Pinpoint the cell where the given text exists, returning its (x, y) midpoint coordinate. 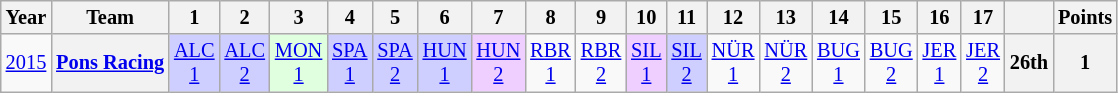
Points (1085, 17)
RBR1 (550, 63)
BUG1 (838, 63)
HUN2 (498, 63)
26th (1029, 63)
JER1 (940, 63)
JER2 (983, 63)
14 (838, 17)
9 (601, 17)
Year (26, 17)
7 (498, 17)
NÜR2 (786, 63)
13 (786, 17)
SPA2 (394, 63)
3 (298, 17)
17 (983, 17)
HUN1 (445, 63)
ALC2 (244, 63)
MON1 (298, 63)
Team (110, 17)
16 (940, 17)
SIL1 (646, 63)
ALC1 (194, 63)
NÜR1 (734, 63)
15 (892, 17)
10 (646, 17)
11 (686, 17)
6 (445, 17)
BUG2 (892, 63)
12 (734, 17)
SIL2 (686, 63)
5 (394, 17)
2 (244, 17)
Pons Racing (110, 63)
RBR2 (601, 63)
8 (550, 17)
SPA1 (350, 63)
4 (350, 17)
2015 (26, 63)
